Pinpoint the cell where the given text exists, returning its (x, y) midpoint coordinate. 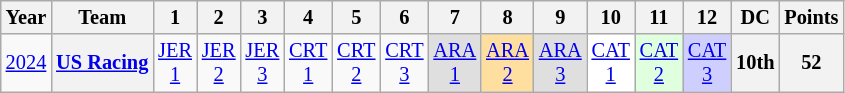
ARA2 (508, 63)
9 (560, 17)
Points (811, 17)
CAT1 (611, 63)
6 (404, 17)
DC (755, 17)
CAT3 (707, 63)
Year (26, 17)
CRT1 (308, 63)
10 (611, 17)
ARA3 (560, 63)
2024 (26, 63)
7 (454, 17)
JER3 (263, 63)
10th (755, 63)
2 (219, 17)
4 (308, 17)
12 (707, 17)
3 (263, 17)
CRT2 (356, 63)
5 (356, 17)
US Racing (102, 63)
52 (811, 63)
1 (175, 17)
8 (508, 17)
CRT3 (404, 63)
Team (102, 17)
CAT2 (659, 63)
11 (659, 17)
ARA1 (454, 63)
JER2 (219, 63)
JER1 (175, 63)
